Determine the (x, y) coordinate at the center of the cell enclosing the given text.  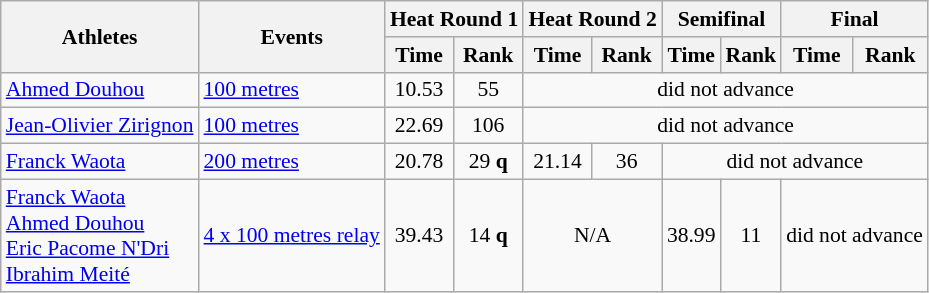
4 x 100 metres relay (292, 235)
Heat Round 2 (592, 19)
14 q (488, 235)
Jean-Olivier Zirignon (100, 126)
N/A (592, 235)
106 (488, 126)
20.78 (419, 162)
38.99 (692, 235)
39.43 (419, 235)
Franck Waota (100, 162)
21.14 (557, 162)
29 q (488, 162)
Ahmed Douhou (100, 90)
Final (854, 19)
200 metres (292, 162)
Events (292, 36)
Semifinal (722, 19)
22.69 (419, 126)
Athletes (100, 36)
11 (752, 235)
36 (627, 162)
Franck WaotaAhmed DouhouEric Pacome N'DriIbrahim Meité (100, 235)
Heat Round 1 (454, 19)
55 (488, 90)
10.53 (419, 90)
